Determine the (x, y) coordinate at the center of the cell enclosing the given text.  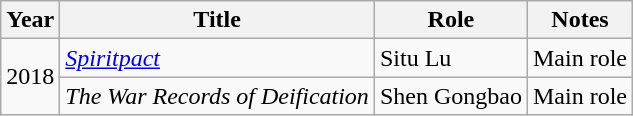
Year (30, 20)
Title (218, 20)
Notes (580, 20)
2018 (30, 77)
The War Records of Deification (218, 96)
Situ Lu (450, 58)
Shen Gongbao (450, 96)
Role (450, 20)
Spiritpact (218, 58)
